Determine the [x, y] coordinate at the center of the cell enclosing the given text.  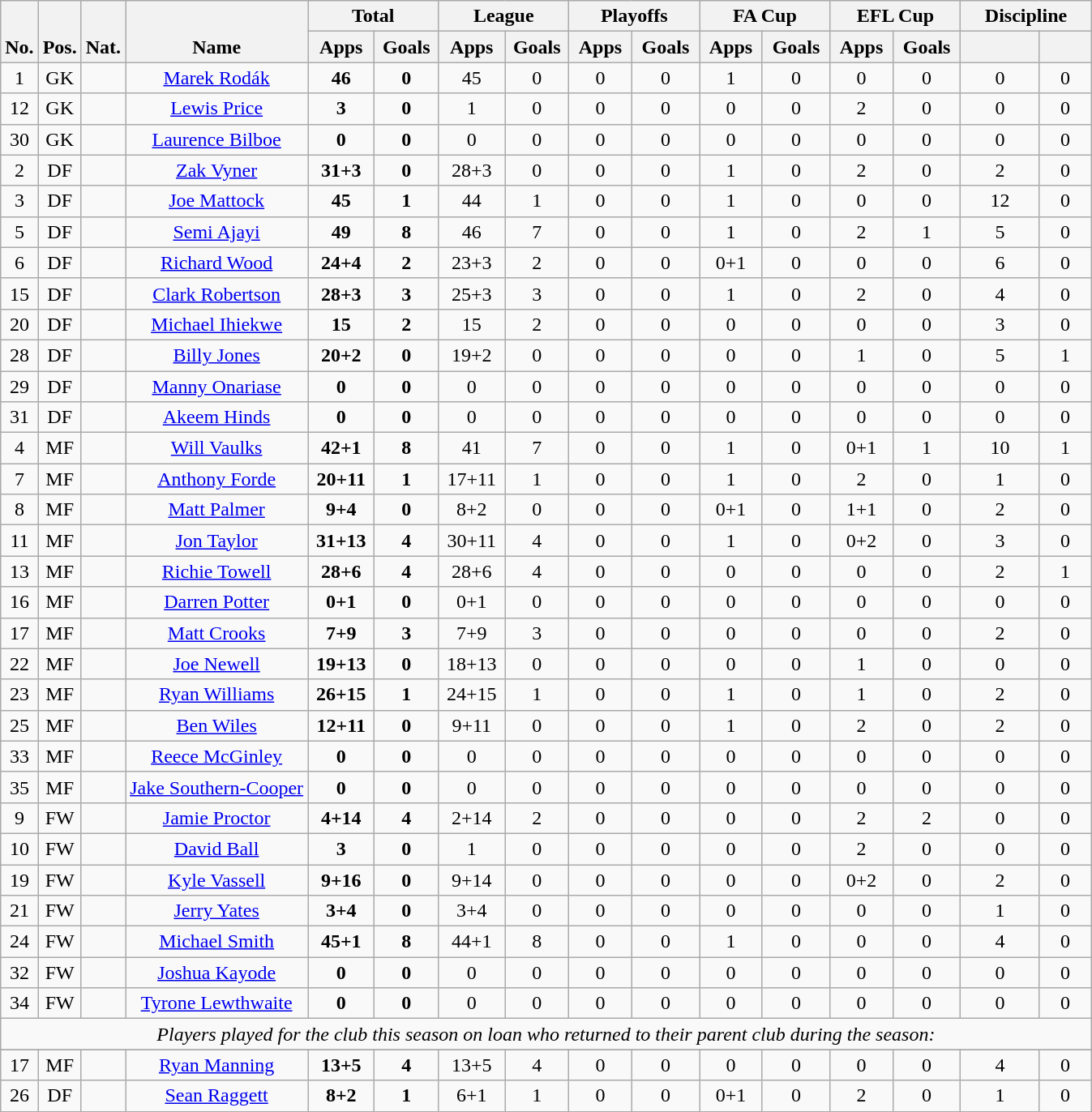
2+14 [472, 818]
30 [19, 139]
Reece McGinley [217, 756]
16 [19, 602]
Will Vaulks [217, 448]
Pos. [60, 32]
31+3 [341, 170]
9+14 [472, 879]
49 [341, 232]
Marek Rodák [217, 78]
Matt Palmer [217, 510]
Jon Taylor [217, 541]
Jake Southern-Cooper [217, 787]
20+11 [341, 479]
EFL Cup [895, 16]
13 [19, 571]
Billy Jones [217, 355]
19+13 [341, 664]
23+3 [472, 263]
Semi Ajayi [217, 232]
Joe Mattock [217, 201]
Kyle Vassell [217, 879]
1+1 [861, 510]
Joshua Kayode [217, 973]
32 [19, 973]
Joe Newell [217, 664]
21 [19, 911]
Manny Onariase [217, 387]
35 [19, 787]
Ben Wiles [217, 725]
44+1 [472, 942]
24+4 [341, 263]
22 [19, 664]
Matt Crooks [217, 633]
David Ball [217, 849]
20+2 [341, 355]
17+11 [472, 479]
41 [472, 448]
Richie Towell [217, 571]
6+1 [472, 1096]
12+11 [341, 725]
9 [19, 818]
League [504, 16]
19+2 [472, 355]
Ryan Williams [217, 695]
26+15 [341, 695]
Playoffs [634, 16]
31+13 [341, 541]
26 [19, 1096]
Michael Smith [217, 942]
29 [19, 387]
31 [19, 417]
24+15 [472, 695]
24 [19, 942]
Lewis Price [217, 109]
25+3 [472, 293]
No. [19, 32]
Richard Wood [217, 263]
Players played for the club this season on loan who returned to their parent club during the season: [546, 1034]
Name [217, 32]
23 [19, 695]
44 [472, 201]
42+1 [341, 448]
28 [19, 355]
Laurence Bilboe [217, 139]
Sean Raggett [217, 1096]
Anthony Forde [217, 479]
Jerry Yates [217, 911]
30+11 [472, 541]
9+4 [341, 510]
Nat. [103, 32]
Ryan Manning [217, 1065]
33 [19, 756]
20 [19, 324]
FA Cup [765, 16]
Michael Ihiekwe [217, 324]
11 [19, 541]
Jamie Proctor [217, 818]
Discipline [1026, 16]
Tyrone Lewthwaite [217, 1003]
Darren Potter [217, 602]
34 [19, 1003]
Zak Vyner [217, 170]
9+11 [472, 725]
19 [19, 879]
45+1 [341, 942]
Clark Robertson [217, 293]
Akeem Hinds [217, 417]
Total [373, 16]
4+14 [341, 818]
25 [19, 725]
18+13 [472, 664]
9+16 [341, 879]
